Return the (x, y) coordinate for the center point of the cell that contains the specified text.  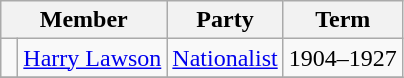
Nationalist (225, 58)
Party (225, 20)
Term (342, 20)
Harry Lawson (92, 58)
Member (84, 20)
1904–1927 (342, 58)
